Find where the given text appears and provide that cell's center as [x, y] coordinate. 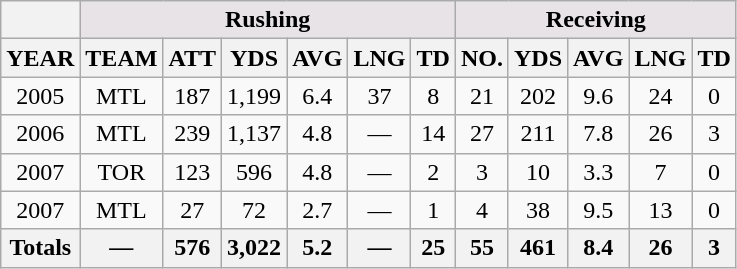
7.8 [598, 134]
8.4 [598, 248]
4 [482, 210]
239 [192, 134]
2 [433, 172]
55 [482, 248]
2006 [40, 134]
ATT [192, 58]
7 [660, 172]
2005 [40, 96]
NO. [482, 58]
10 [538, 172]
Totals [40, 248]
3.3 [598, 172]
TOR [122, 172]
14 [433, 134]
72 [254, 210]
9.6 [598, 96]
2.7 [318, 210]
9.5 [598, 210]
21 [482, 96]
596 [254, 172]
TEAM [122, 58]
5.2 [318, 248]
38 [538, 210]
3,022 [254, 248]
187 [192, 96]
24 [660, 96]
YEAR [40, 58]
Rushing [268, 20]
Receiving [596, 20]
6.4 [318, 96]
1 [433, 210]
25 [433, 248]
123 [192, 172]
1,137 [254, 134]
13 [660, 210]
1,199 [254, 96]
211 [538, 134]
37 [380, 96]
576 [192, 248]
461 [538, 248]
202 [538, 96]
8 [433, 96]
